Extract the (X, Y) coordinate from the center of the cell holding the provided text.  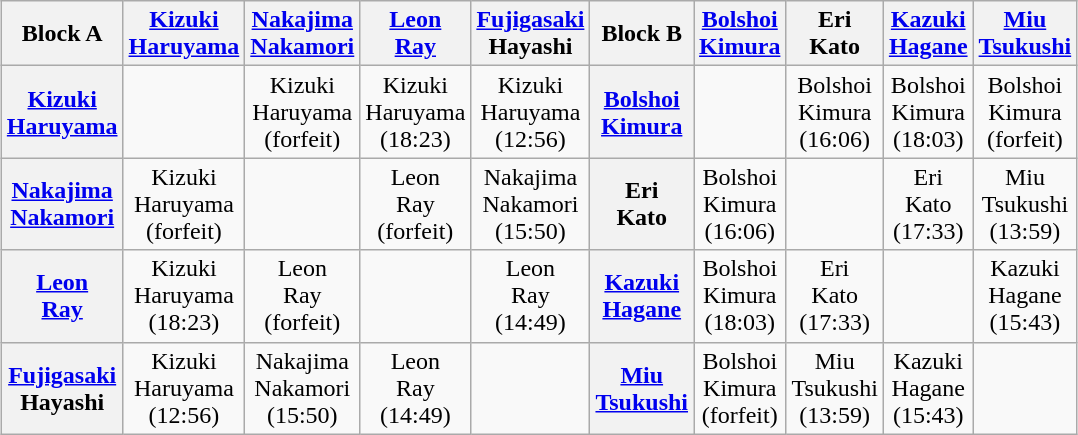
Block A (62, 34)
Block B (642, 34)
